From the cell containing the given text, extract its center point as [X, Y] coordinate. 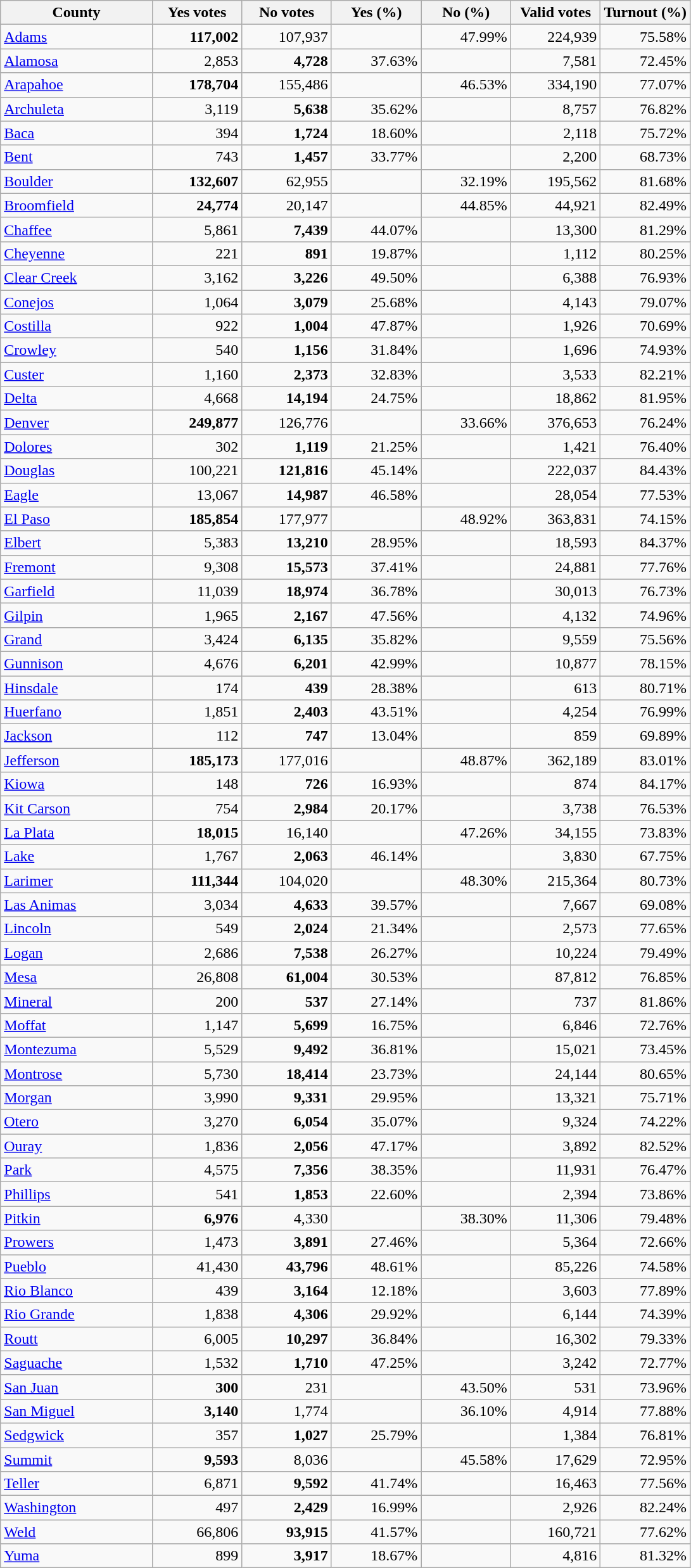
Moffat [77, 1025]
3,892 [555, 1146]
111,344 [197, 881]
Garfield [77, 591]
4,914 [555, 1411]
47.99% [466, 37]
37.63% [376, 61]
Kit Carson [77, 808]
Washington [77, 1508]
2,394 [555, 1194]
8,036 [287, 1459]
47.56% [376, 615]
74.22% [645, 1122]
76.85% [645, 977]
Rio Blanco [77, 1291]
No votes [287, 13]
32.19% [466, 181]
6,976 [197, 1218]
17,629 [555, 1459]
41.74% [376, 1484]
2,118 [555, 133]
Weld [77, 1532]
Grand [77, 639]
46.53% [466, 85]
78.15% [645, 663]
25.68% [376, 302]
Conejos [77, 302]
107,937 [287, 37]
178,704 [197, 85]
231 [287, 1387]
77.53% [645, 495]
1,119 [287, 447]
Boulder [77, 181]
9,492 [287, 1049]
859 [555, 736]
8,757 [555, 109]
376,653 [555, 423]
76.93% [645, 277]
357 [197, 1435]
Valid votes [555, 13]
5,730 [197, 1074]
48.92% [466, 519]
39.57% [376, 905]
35.07% [376, 1122]
Crowley [77, 350]
4,143 [555, 302]
531 [555, 1387]
4,676 [197, 663]
540 [197, 350]
18,862 [555, 398]
Las Animas [77, 905]
Broomfield [77, 205]
Cheyenne [77, 253]
18,414 [287, 1074]
75.72% [645, 133]
6,871 [197, 1484]
Clear Creek [77, 277]
1,853 [287, 1194]
6,201 [287, 663]
23.73% [376, 1074]
76.99% [645, 712]
20,147 [287, 205]
185,173 [197, 760]
222,037 [555, 471]
61,004 [287, 977]
No (%) [466, 13]
117,002 [197, 37]
80.73% [645, 881]
13,300 [555, 229]
81.68% [645, 181]
2,200 [555, 157]
4,816 [555, 1556]
35.82% [376, 639]
26,808 [197, 977]
81.29% [645, 229]
Montezuma [77, 1049]
24,144 [555, 1074]
3,738 [555, 808]
Mineral [77, 1001]
1,767 [197, 857]
28.95% [376, 543]
41,430 [197, 1266]
132,607 [197, 181]
3,917 [287, 1556]
5,638 [287, 109]
16,140 [287, 832]
San Juan [77, 1387]
11,039 [197, 591]
30.53% [376, 977]
Morgan [77, 1098]
80.71% [645, 687]
249,877 [197, 423]
200 [197, 1001]
Denver [77, 423]
Bent [77, 157]
1,160 [197, 374]
3,164 [287, 1291]
79.48% [645, 1218]
County [77, 13]
Adams [77, 37]
362,189 [555, 760]
Delta [77, 398]
18,593 [555, 543]
2,403 [287, 712]
62,955 [287, 181]
6,388 [555, 277]
Saguache [77, 1363]
76.81% [645, 1435]
Montrose [77, 1074]
Phillips [77, 1194]
Lincoln [77, 929]
69.89% [645, 736]
79.33% [645, 1339]
Fremont [77, 567]
4,306 [287, 1315]
1,532 [197, 1363]
Alamosa [77, 61]
25.79% [376, 1435]
10,877 [555, 663]
Custer [77, 374]
18,015 [197, 832]
36.78% [376, 591]
1,421 [555, 447]
29.92% [376, 1315]
73.96% [645, 1387]
3,990 [197, 1098]
Larimer [77, 881]
4,330 [287, 1218]
74.96% [645, 615]
83.01% [645, 760]
6,054 [287, 1122]
Gilpin [77, 615]
2,429 [287, 1508]
3,891 [287, 1242]
1,836 [197, 1146]
2,686 [197, 953]
82.24% [645, 1508]
Logan [77, 953]
7,581 [555, 61]
47.87% [376, 326]
77.65% [645, 929]
4,668 [197, 398]
28.38% [376, 687]
66,806 [197, 1532]
76.24% [645, 423]
67.75% [645, 857]
44.85% [466, 205]
13.04% [376, 736]
73.83% [645, 832]
2,167 [287, 615]
San Miguel [77, 1411]
1,710 [287, 1363]
7,667 [555, 905]
177,977 [287, 519]
75.71% [645, 1098]
6,144 [555, 1315]
11,931 [555, 1170]
4,633 [287, 905]
497 [197, 1508]
Kiowa [77, 784]
43.51% [376, 712]
126,776 [287, 423]
16.99% [376, 1508]
16,463 [555, 1484]
47.26% [466, 832]
69.08% [645, 905]
35.62% [376, 109]
104,020 [287, 881]
Ouray [77, 1146]
27.14% [376, 1001]
Eagle [77, 495]
Routt [77, 1339]
37.41% [376, 567]
1,851 [197, 712]
Summit [77, 1459]
Teller [77, 1484]
76.53% [645, 808]
9,331 [287, 1098]
1,004 [287, 326]
74.15% [645, 519]
El Paso [77, 519]
Baca [77, 133]
48.61% [376, 1266]
Park [77, 1170]
4,254 [555, 712]
4,575 [197, 1170]
743 [197, 157]
72.66% [645, 1242]
14,987 [287, 495]
32.83% [376, 374]
2,853 [197, 61]
Chaffee [77, 229]
1,774 [287, 1411]
44.07% [376, 229]
1,156 [287, 350]
922 [197, 326]
77.62% [645, 1532]
3,270 [197, 1122]
13,210 [287, 543]
891 [287, 253]
5,364 [555, 1242]
Lake [77, 857]
737 [555, 1001]
Jackson [77, 736]
9,324 [555, 1122]
26.27% [376, 953]
6,005 [197, 1339]
Pueblo [77, 1266]
13,067 [197, 495]
726 [287, 784]
82.52% [645, 1146]
82.21% [645, 374]
100,221 [197, 471]
224,939 [555, 37]
Huerfano [77, 712]
75.56% [645, 639]
84.17% [645, 784]
22.60% [376, 1194]
45.58% [466, 1459]
1,112 [555, 253]
1,926 [555, 326]
1,473 [197, 1242]
Arapahoe [77, 85]
76.40% [645, 447]
38.30% [466, 1218]
Sedgwick [77, 1435]
Turnout (%) [645, 13]
185,854 [197, 519]
Rio Grande [77, 1315]
36.10% [466, 1411]
45.14% [376, 471]
1,384 [555, 1435]
Yes votes [197, 13]
541 [197, 1194]
70.69% [645, 326]
43.50% [466, 1387]
6,135 [287, 639]
148 [197, 784]
874 [555, 784]
24,774 [197, 205]
46.58% [376, 495]
31.84% [376, 350]
5,529 [197, 1049]
81.86% [645, 1001]
La Plata [77, 832]
33.77% [376, 157]
77.56% [645, 1484]
72.77% [645, 1363]
3,119 [197, 109]
2,926 [555, 1508]
24.75% [376, 398]
1,696 [555, 350]
81.32% [645, 1556]
302 [197, 447]
195,562 [555, 181]
16.93% [376, 784]
1,027 [287, 1435]
34,155 [555, 832]
Prowers [77, 1242]
7,439 [287, 229]
4,132 [555, 615]
44,921 [555, 205]
72.76% [645, 1025]
2,984 [287, 808]
81.95% [645, 398]
77.89% [645, 1291]
Yuma [77, 1556]
160,721 [555, 1532]
7,538 [287, 953]
3,424 [197, 639]
42.99% [376, 663]
9,593 [197, 1459]
15,573 [287, 567]
Jefferson [77, 760]
11,306 [555, 1218]
21.25% [376, 447]
3,079 [287, 302]
19.87% [376, 253]
29.95% [376, 1098]
Yes (%) [376, 13]
27.46% [376, 1242]
Pitkin [77, 1218]
68.73% [645, 157]
16,302 [555, 1339]
79.07% [645, 302]
899 [197, 1556]
Elbert [77, 543]
2,024 [287, 929]
1,838 [197, 1315]
537 [287, 1001]
28,054 [555, 495]
2,573 [555, 929]
Costilla [77, 326]
18.60% [376, 133]
300 [197, 1387]
74.58% [645, 1266]
Dolores [77, 447]
2,056 [287, 1146]
85,226 [555, 1266]
6,846 [555, 1025]
112 [197, 736]
80.25% [645, 253]
10,297 [287, 1339]
Douglas [77, 471]
9,308 [197, 567]
76.73% [645, 591]
549 [197, 929]
121,816 [287, 471]
18,974 [287, 591]
177,016 [287, 760]
363,831 [555, 519]
82.49% [645, 205]
18.67% [376, 1556]
48.87% [466, 760]
747 [287, 736]
3,603 [555, 1291]
73.45% [645, 1049]
10,224 [555, 953]
155,486 [287, 85]
15,021 [555, 1049]
5,699 [287, 1025]
Gunnison [77, 663]
3,830 [555, 857]
36.81% [376, 1049]
2,373 [287, 374]
3,162 [197, 277]
5,383 [197, 543]
1,147 [197, 1025]
613 [555, 687]
47.25% [376, 1363]
79.49% [645, 953]
80.65% [645, 1074]
38.35% [376, 1170]
1,457 [287, 157]
3,140 [197, 1411]
93,915 [287, 1532]
24,881 [555, 567]
48.30% [466, 881]
46.14% [376, 857]
36.84% [376, 1339]
7,356 [287, 1170]
72.95% [645, 1459]
77.07% [645, 85]
41.57% [376, 1532]
30,013 [555, 591]
Hinsdale [77, 687]
14,194 [287, 398]
Otero [77, 1122]
76.47% [645, 1170]
3,242 [555, 1363]
49.50% [376, 277]
754 [197, 808]
21.34% [376, 929]
394 [197, 133]
1,064 [197, 302]
74.39% [645, 1315]
77.76% [645, 567]
2,063 [287, 857]
33.66% [466, 423]
20.17% [376, 808]
72.45% [645, 61]
87,812 [555, 977]
3,226 [287, 277]
84.43% [645, 471]
3,533 [555, 374]
1,724 [287, 133]
1,965 [197, 615]
5,861 [197, 229]
4,728 [287, 61]
13,321 [555, 1098]
43,796 [287, 1266]
221 [197, 253]
334,190 [555, 85]
9,559 [555, 639]
174 [197, 687]
12.18% [376, 1291]
73.86% [645, 1194]
74.93% [645, 350]
47.17% [376, 1146]
Mesa [77, 977]
84.37% [645, 543]
75.58% [645, 37]
77.88% [645, 1411]
16.75% [376, 1025]
9,592 [287, 1484]
215,364 [555, 881]
Archuleta [77, 109]
76.82% [645, 109]
3,034 [197, 905]
